Return [x, y] of the center of cell containing provided text 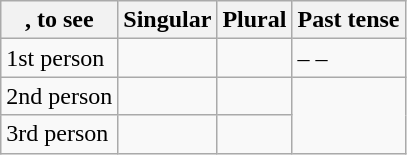
Past tense [348, 20]
Singular [168, 20]
1st person [60, 58]
, to see [60, 20]
3rd person [60, 134]
2nd person [60, 96]
Plural [254, 20]
– – [348, 58]
